Find where the given text appears and provide that cell's center as (X, Y) coordinate. 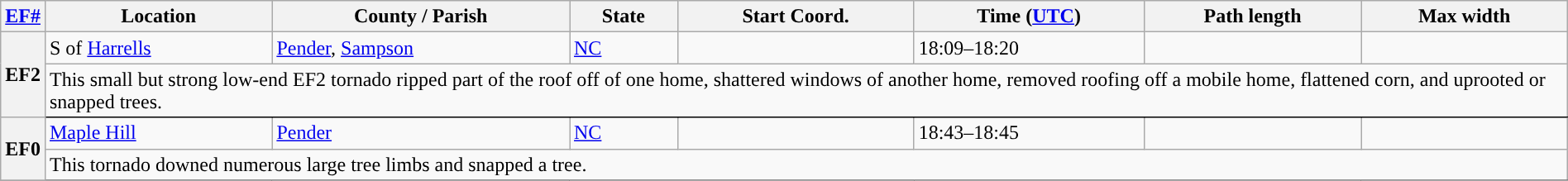
Path length (1252, 17)
Time (UTC) (1029, 17)
Start Coord. (796, 17)
EF0 (23, 149)
EF2 (23, 74)
Maple Hill (158, 133)
County / Parish (421, 17)
S of Harrells (158, 48)
This tornado downed numerous large tree limbs and snapped a tree. (806, 164)
State (624, 17)
Location (158, 17)
Max width (1464, 17)
EF# (23, 17)
18:09–18:20 (1029, 48)
Pender, Sampson (421, 48)
18:43–18:45 (1029, 133)
Pender (421, 133)
